Return (X, Y) of the center of cell containing provided text 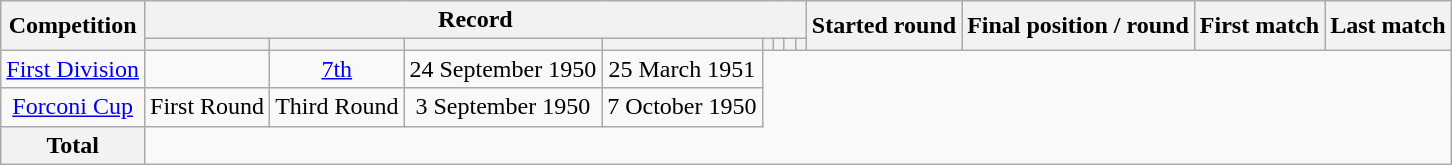
Third Round (337, 107)
7 October 1950 (682, 107)
Total (73, 145)
25 March 1951 (682, 69)
3 September 1950 (503, 107)
Last match (1388, 26)
First match (1259, 26)
Started round (884, 26)
Final position / round (1078, 26)
24 September 1950 (503, 69)
First Round (208, 107)
Competition (73, 26)
Forconi Cup (73, 107)
First Division (73, 69)
7th (337, 69)
Record (476, 20)
